Pinpoint the cell where the given text exists, returning its (x, y) midpoint coordinate. 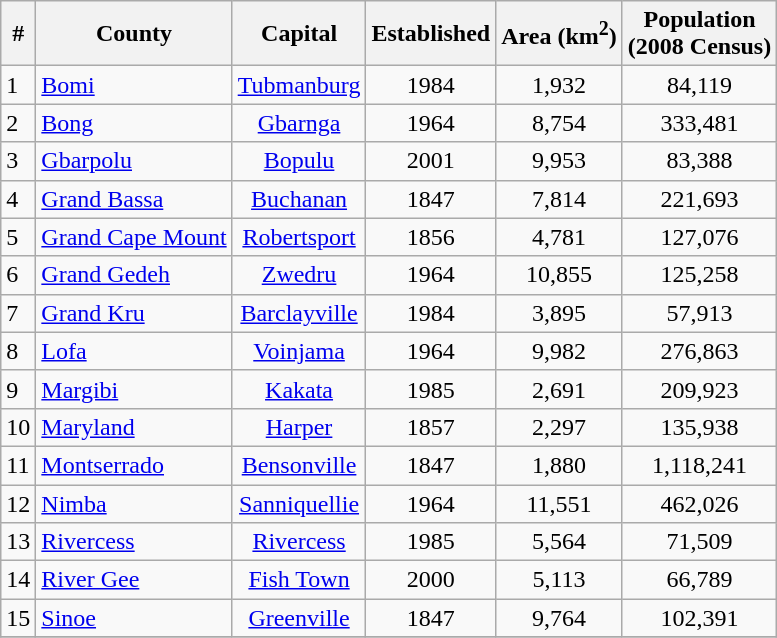
Greenville (299, 618)
Bopulu (299, 161)
1 (18, 85)
Nimba (134, 503)
11 (18, 465)
Bensonville (299, 465)
221,693 (699, 199)
County (134, 34)
1856 (431, 237)
5 (18, 237)
Bong (134, 123)
13 (18, 542)
15 (18, 618)
84,119 (699, 85)
Grand Bassa (134, 199)
Harper (299, 427)
276,863 (699, 351)
2000 (431, 580)
1,118,241 (699, 465)
River Gee (134, 580)
Robertsport (299, 237)
1,932 (560, 85)
462,026 (699, 503)
5,113 (560, 580)
127,076 (699, 237)
2 (18, 123)
3,895 (560, 313)
2,691 (560, 389)
Gbarpolu (134, 161)
6 (18, 275)
10,855 (560, 275)
8,754 (560, 123)
Zwedru (299, 275)
135,938 (699, 427)
Kakata (299, 389)
Maryland (134, 427)
333,481 (699, 123)
83,388 (699, 161)
11,551 (560, 503)
Sanniquellie (299, 503)
9 (18, 389)
4,781 (560, 237)
9,953 (560, 161)
Gbarnga (299, 123)
125,258 (699, 275)
2,297 (560, 427)
9,764 (560, 618)
Capital (299, 34)
1,880 (560, 465)
1857 (431, 427)
7,814 (560, 199)
66,789 (699, 580)
57,913 (699, 313)
8 (18, 351)
102,391 (699, 618)
Tubmanburg (299, 85)
5,564 (560, 542)
Barclayville (299, 313)
Grand Kru (134, 313)
4 (18, 199)
Grand Gedeh (134, 275)
Population (2008 Census) (699, 34)
# (18, 34)
Area (km2) (560, 34)
14 (18, 580)
3 (18, 161)
Lofa (134, 351)
Bomi (134, 85)
2001 (431, 161)
Fish Town (299, 580)
Buchanan (299, 199)
10 (18, 427)
Voinjama (299, 351)
Margibi (134, 389)
Established (431, 34)
9,982 (560, 351)
12 (18, 503)
Sinoe (134, 618)
71,509 (699, 542)
7 (18, 313)
Grand Cape Mount (134, 237)
Montserrado (134, 465)
209,923 (699, 389)
